Find where the given text appears and provide that cell's center as (x, y) coordinate. 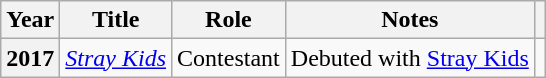
2017 (30, 58)
Contestant (229, 58)
Role (229, 20)
Title (116, 20)
Debuted with Stray Kids (410, 58)
Notes (410, 20)
Year (30, 20)
Stray Kids (116, 58)
